Find where the given text appears and provide that cell's center as (X, Y) coordinate. 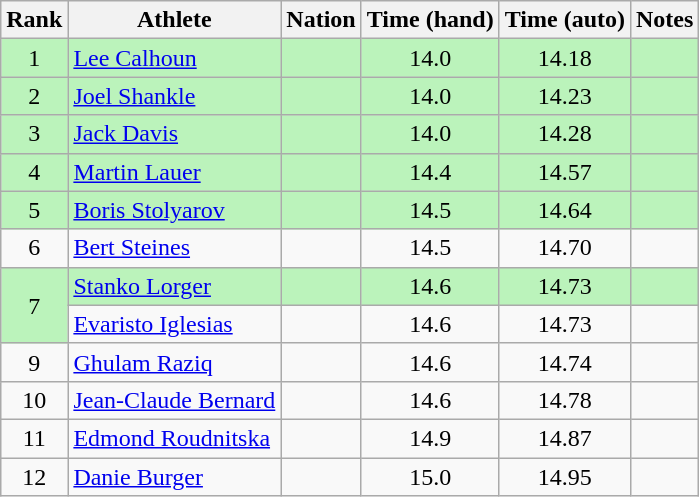
Evaristo Iglesias (174, 324)
14.18 (564, 58)
Time (hand) (430, 20)
2 (34, 96)
Ghulam Raziq (174, 362)
1 (34, 58)
Jean-Claude Bernard (174, 400)
Notes (664, 20)
Edmond Roudnitska (174, 438)
14.64 (564, 210)
14.4 (430, 172)
14.70 (564, 248)
15.0 (430, 477)
Time (auto) (564, 20)
14.23 (564, 96)
Danie Burger (174, 477)
12 (34, 477)
14.87 (564, 438)
Joel Shankle (174, 96)
14.95 (564, 477)
Rank (34, 20)
Jack Davis (174, 134)
Martin Lauer (174, 172)
14.9 (430, 438)
10 (34, 400)
5 (34, 210)
Nation (321, 20)
Boris Stolyarov (174, 210)
4 (34, 172)
Bert Steines (174, 248)
14.57 (564, 172)
11 (34, 438)
14.28 (564, 134)
Lee Calhoun (174, 58)
7 (34, 305)
6 (34, 248)
14.74 (564, 362)
14.78 (564, 400)
Athlete (174, 20)
3 (34, 134)
Stanko Lorger (174, 286)
9 (34, 362)
